Detect which cell encompasses the target text, then output its (x, y) center coordinate. 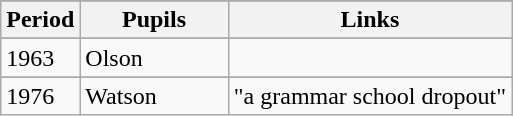
Watson (154, 96)
Links (370, 20)
"a grammar school dropout" (370, 96)
1963 (40, 58)
Olson (154, 58)
1976 (40, 96)
Period (40, 20)
Pupils (154, 20)
